Return (X, Y) of the center of cell containing provided text 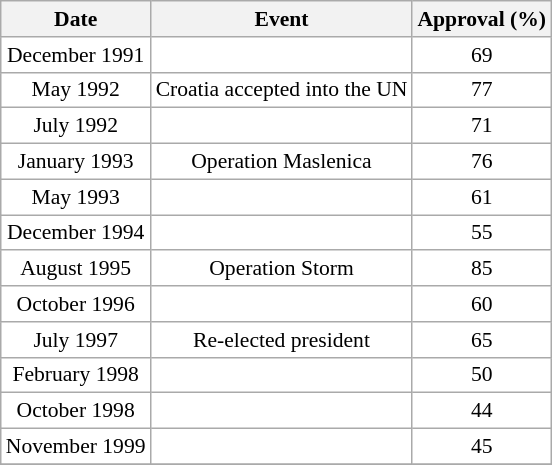
60 (482, 304)
July 1997 (76, 340)
February 1998 (76, 375)
December 1991 (76, 55)
Event (282, 19)
44 (482, 411)
69 (482, 55)
May 1992 (76, 90)
77 (482, 90)
Operation Storm (282, 269)
71 (482, 126)
76 (482, 162)
Operation Maslenica (282, 162)
Re-elected president (282, 340)
January 1993 (76, 162)
August 1995 (76, 269)
May 1993 (76, 197)
50 (482, 375)
55 (482, 233)
61 (482, 197)
Croatia accepted into the UN (282, 90)
85 (482, 269)
Approval (%) (482, 19)
Date (76, 19)
October 1996 (76, 304)
December 1994 (76, 233)
65 (482, 340)
November 1999 (76, 447)
July 1992 (76, 126)
October 1998 (76, 411)
45 (482, 447)
